From the cell containing the given text, extract its center point as (X, Y) coordinate. 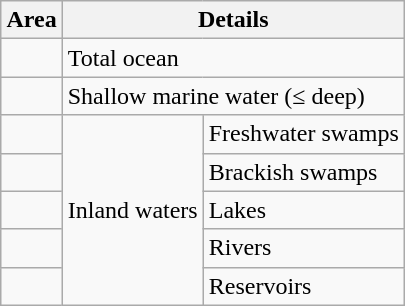
Reservoirs (304, 286)
Inland waters (132, 210)
Freshwater swamps (304, 134)
Details (233, 20)
Shallow marine water (≤ deep) (233, 96)
Area (32, 20)
Brackish swamps (304, 172)
Rivers (304, 248)
Total ocean (233, 58)
Lakes (304, 210)
